Determine the [X, Y] coordinate at the center of the cell enclosing the given text.  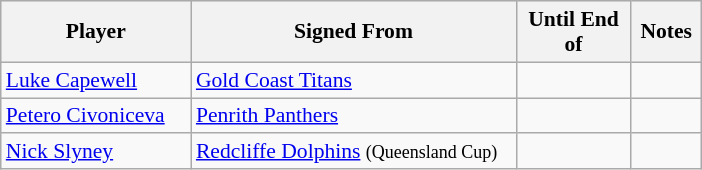
Redcliffe Dolphins (Queensland Cup) [354, 152]
Gold Coast Titans [354, 80]
Luke Capewell [96, 80]
Signed From [354, 32]
Notes [666, 32]
Player [96, 32]
Penrith Panthers [354, 116]
Nick Slyney [96, 152]
Petero Civoniceva [96, 116]
Until End of [574, 32]
